Detect which cell encompasses the target text, then output its [X, Y] center coordinate. 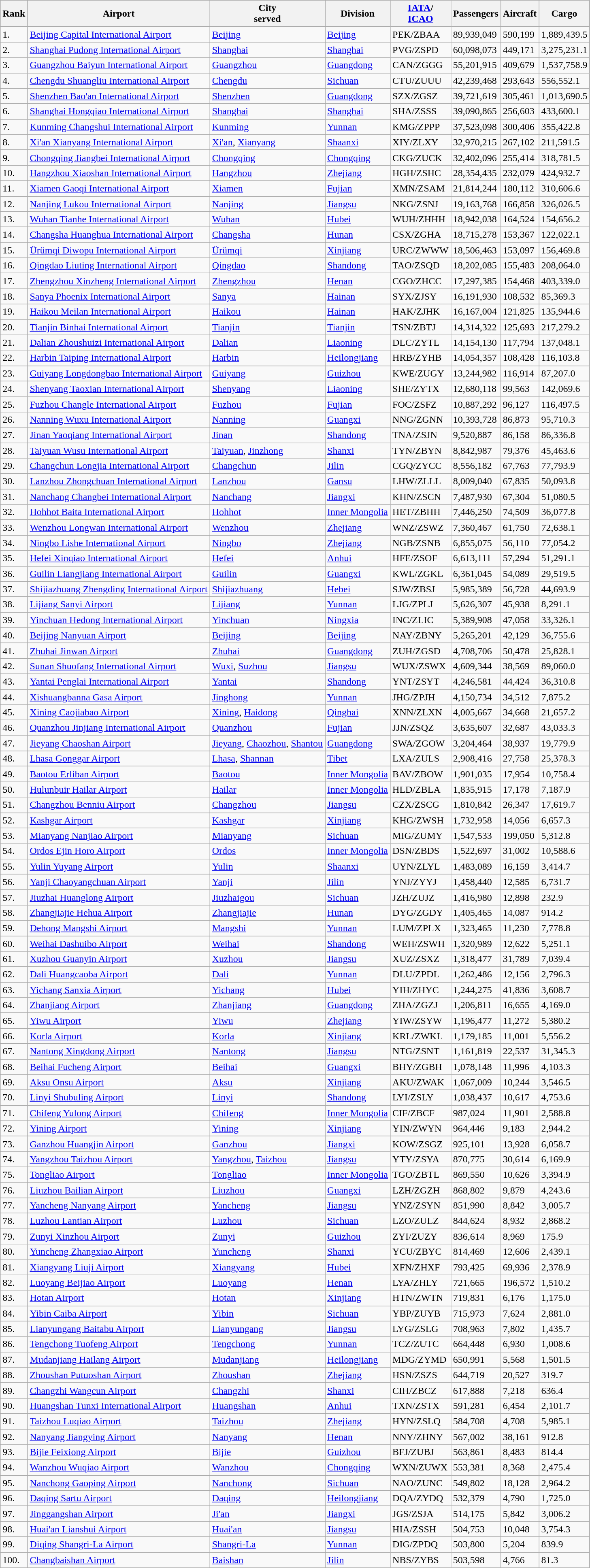
964,446 [475, 1128]
590,199 [520, 34]
644,719 [475, 1375]
38. [14, 604]
YNJ/ZYYJ [421, 882]
5,251.1 [564, 944]
116,103.8 [564, 358]
1,416,980 [475, 897]
YCU/ZBYC [421, 1252]
Chengdu [267, 81]
Zhanjiang [267, 1005]
93. [14, 1452]
6,176 [520, 1298]
UYN/ZLYL [421, 866]
10,393,728 [475, 419]
121,825 [520, 312]
Dalian Zhoushuizi International Airport [119, 343]
Wuhan Tianhe International Airport [119, 219]
Chifeng [267, 1113]
1,889,439.5 [564, 34]
Quanzhou [267, 728]
5,265,201 [475, 635]
Lianyungang [267, 1329]
Hefei Xinqiao International Airport [119, 558]
24. [14, 389]
Changsha Huanghua International Airport [119, 235]
9,520,887 [475, 435]
3,546.5 [564, 1082]
Kashgar Airport [119, 820]
Kunming [267, 127]
57,294 [520, 558]
180,112 [520, 188]
96. [14, 1498]
2,881.0 [564, 1313]
YIH/ZHYC [421, 990]
SHA/ZSSS [421, 111]
Shijiazhuang Zhengding International Airport [119, 589]
32,687 [520, 728]
12,898 [520, 897]
34,668 [520, 713]
88. [14, 1375]
7,487,930 [475, 497]
Hefei [267, 558]
42,239,468 [475, 81]
90. [14, 1406]
2,378.9 [564, 1267]
Jinan Yaoqiang International Airport [119, 435]
Shenyang Taoxian International Airport [119, 389]
HFE/ZSOF [421, 558]
ZYI/ZUZY [421, 1236]
116,497.5 [564, 404]
108,428 [520, 358]
Yangzhou, Taizhou [267, 1159]
18,506,463 [475, 250]
1,901,035 [475, 774]
10,048 [520, 1529]
6,731.7 [564, 882]
NNG/ZGNN [421, 419]
18,128 [520, 1483]
Ningbo Lishe International Airport [119, 543]
16,167,004 [475, 312]
67,835 [520, 481]
37. [14, 589]
DIG/ZPDQ [421, 1545]
Lijiang [267, 604]
2,964.2 [564, 1483]
40. [14, 635]
20. [14, 327]
503,598 [475, 1560]
19. [14, 312]
6,930 [520, 1344]
319.7 [564, 1375]
Sanya [267, 296]
Beihai Fucheng Airport [119, 1067]
Baishan [267, 1560]
30. [14, 481]
870,775 [475, 1159]
8,556,182 [475, 466]
839.9 [564, 1545]
Yibin Caiba Airport [119, 1313]
Zhangjiajie Hehua Airport [119, 913]
Guilin Liangjiang International Airport [119, 574]
Ganzhou [267, 1144]
44. [14, 697]
Hulunbuir Hailar Airport [119, 789]
ZHA/ZGZJ [421, 1005]
Beihai [267, 1067]
Taizhou [267, 1421]
NBS/ZYBS [421, 1560]
2,944.2 [564, 1128]
155,483 [520, 266]
Lanzhou [267, 481]
67. [14, 1051]
Xuzhou Guanyin Airport [119, 959]
Changzhou Benniu Airport [119, 805]
18,942,038 [475, 219]
10,588.6 [564, 851]
Yibin [267, 1313]
Nantong Xingdong Airport [119, 1051]
Ordos Ejin Horo Airport [119, 851]
793,425 [475, 1267]
7,039.4 [564, 959]
Ningxia [358, 620]
14,054,357 [475, 358]
66. [14, 1036]
45,463.6 [564, 451]
75. [14, 1174]
JJN/ZSQZ [421, 728]
256,603 [520, 111]
FOC/ZSFZ [421, 404]
664,448 [475, 1344]
Xining Caojiabao Airport [119, 713]
Wuxi, Suzhou [267, 666]
Ürümqi [267, 250]
26. [14, 419]
Changzhou [267, 805]
Mianyang [267, 836]
29,519.5 [564, 574]
5,204 [520, 1545]
25. [14, 404]
310,606.6 [564, 188]
XNN/ZLXN [421, 713]
9,183 [520, 1128]
Lijiang Sanyi Airport [119, 604]
2,475.4 [564, 1468]
Weihai Dashuibo Airport [119, 944]
43. [14, 681]
Yulin [267, 866]
14,154,130 [475, 343]
5,568 [520, 1360]
7,624 [520, 1313]
1,435.7 [564, 1329]
Taiyuan Wusu International Airport [119, 451]
814,469 [475, 1252]
SHE/ZYTX [421, 389]
Diqing Shangri-La Airport [119, 1545]
60,098,073 [475, 50]
KRL/ZWKL [421, 1036]
100. [14, 1560]
60. [14, 944]
17,297,385 [475, 281]
80. [14, 1252]
Huangshan [267, 1406]
DLC/ZYTL [421, 343]
Yanji [267, 882]
7,778.8 [564, 928]
Bijie [267, 1452]
Chengdu Shuangliu International Airport [119, 81]
Zhuhai Jinwan Airport [119, 651]
17,954 [520, 774]
Jinggangshan Airport [119, 1514]
AKU/ZWAK [421, 1082]
10,244 [520, 1082]
Sunan Shuofang International Airport [119, 666]
Huai'an [267, 1529]
54,089 [520, 574]
11,001 [520, 1036]
14. [14, 235]
Tibet [358, 759]
Gansu [358, 481]
987,024 [475, 1113]
89. [14, 1390]
32. [14, 512]
YNT/ZSYT [421, 681]
Taiyuan, Jinzhong [267, 451]
13,244,982 [475, 373]
CGQ/ZYCC [421, 466]
514,175 [475, 1514]
Kunming Changshui International Airport [119, 127]
22. [14, 358]
18. [14, 296]
65. [14, 1021]
Nanning [267, 419]
87. [14, 1360]
Zhengzhou Xinzheng International Airport [119, 281]
Korla [267, 1036]
Sanya Phoenix International Airport [119, 296]
Guiyang [267, 373]
Changchun Longjia International Airport [119, 466]
INC/ZLIC [421, 620]
PEK/ZBAA [421, 34]
LHW/ZLLL [421, 481]
Hailar [267, 789]
KMG/ZPPP [421, 127]
Yining [267, 1128]
Aksu [267, 1082]
47. [14, 743]
SZX/ZGSZ [421, 96]
Nanyang [267, 1437]
584,708 [475, 1421]
Tengchong [267, 1344]
Liuzhou [267, 1190]
53. [14, 836]
217,279.2 [564, 327]
912.8 [564, 1437]
Shangri-La [267, 1545]
3,204,464 [475, 743]
LYG/ZSLG [421, 1329]
12,585 [520, 882]
1,078,148 [475, 1067]
8,291.1 [564, 604]
1,318,477 [475, 959]
1,196,477 [475, 1021]
XMN/ZSAM [421, 188]
JZH/ZUJZ [421, 897]
Luzhou Lantian Airport [119, 1221]
54. [14, 851]
38,569 [520, 666]
Lhasa, Shannan [267, 759]
20,527 [520, 1375]
85. [14, 1329]
10,617 [520, 1098]
46. [14, 728]
Korla Airport [119, 1036]
Fuzhou [267, 404]
PVG/ZSPD [421, 50]
Mianyang Nanjiao Airport [119, 836]
44,693.9 [564, 589]
WEH/ZSWH [421, 944]
Harbin [267, 358]
99. [14, 1545]
CGO/ZHCC [421, 281]
50,478 [520, 651]
Hohhot Baita International Airport [119, 512]
636.4 [564, 1390]
Huai'an Lianshui Airport [119, 1529]
Ji'an [267, 1514]
86,873 [520, 419]
50,093.8 [564, 481]
76. [14, 1190]
55,201,915 [475, 65]
77,054.2 [564, 543]
30,614 [520, 1159]
86. [14, 1344]
Tongliao [267, 1174]
Lanzhou Zhongchuan International Airport [119, 481]
21. [14, 343]
6,454 [520, 1406]
567,002 [475, 1437]
HSN/ZSZS [421, 1375]
9. [14, 157]
5,380.2 [564, 1021]
Xishuangbanna Gasa Airport [119, 697]
SWA/ZGOW [421, 743]
97. [14, 1514]
Jinghong [267, 697]
Yiwu Airport [119, 1021]
42. [14, 666]
424,932.7 [564, 173]
72. [14, 1128]
33. [14, 528]
449,171 [520, 50]
JGS/ZSJA [421, 1514]
Daqing [267, 1498]
7. [14, 127]
5,985,389 [475, 589]
NAO/ZUNC [421, 1483]
45,938 [520, 604]
650,991 [475, 1360]
Nanchang Changbei International Airport [119, 497]
Hebei [358, 589]
1,835,915 [475, 789]
YIW/ZSYW [421, 1021]
Yuncheng Zhangxiao Airport [119, 1252]
409,679 [520, 65]
HAK/ZJHK [421, 312]
403,339.0 [564, 281]
504,753 [475, 1529]
Daqing Sartu Airport [119, 1498]
56. [14, 882]
39,090,865 [475, 111]
Jieyang, Chaozhou, Shantou [267, 743]
1,175.0 [564, 1298]
WUH/ZHHH [421, 219]
Shenzhen Bao'an International Airport [119, 96]
13,928 [520, 1144]
BHY/ZGBH [421, 1067]
84. [14, 1313]
CZX/ZSCG [421, 805]
5,985.1 [564, 1421]
Guangzhou Baiyun International Airport [119, 65]
51,080.5 [564, 497]
433,600.1 [564, 111]
4. [14, 81]
355,422.8 [564, 127]
Luoyang Beijiao Airport [119, 1283]
7,360,467 [475, 528]
LZH/ZGZH [421, 1190]
HIA/ZSSH [421, 1529]
5,389,908 [475, 620]
DLU/ZPDL [421, 974]
TGO/ZBTL [421, 1174]
Jiuzhai Huanglong Airport [119, 897]
Taizhou Luqiao Airport [119, 1421]
LYA/ZHLY [421, 1283]
Jieyang Chaoshan Airport [119, 743]
YBP/ZUYB [421, 1313]
8,009,040 [475, 481]
Tengchong Tuofeng Airport [119, 1344]
4,246,581 [475, 681]
51,291.1 [564, 558]
Wanzhou Wuqiao Airport [119, 1468]
23. [14, 373]
29. [14, 466]
50. [14, 789]
CIH/ZBCZ [421, 1390]
2,101.7 [564, 1406]
HLD/ZBLA [421, 789]
Xiangyang Liuji Airport [119, 1267]
7,875.2 [564, 697]
9,879 [520, 1190]
71. [14, 1113]
DQA/ZYDQ [421, 1498]
TAO/ZSQD [421, 266]
Division [358, 14]
326,026.5 [564, 204]
211,591.5 [564, 142]
Yichang [267, 990]
6,058.7 [564, 1144]
KHG/ZWSH [421, 820]
8,483 [520, 1452]
Hotan Airport [119, 1298]
11,996 [520, 1067]
Chifeng Yulong Airport [119, 1113]
31,002 [520, 851]
Dalian [267, 343]
1,483,089 [475, 866]
Ürümqi Diwopu International Airport [119, 250]
1. [14, 34]
ZUH/ZGSD [421, 651]
4,103.3 [564, 1067]
1,510.2 [564, 1283]
NAY/ZBNY [421, 635]
Yantai [267, 681]
12,156 [520, 974]
Dali Huangcaoba Airport [119, 974]
95. [14, 1483]
Haikou Meilan International Airport [119, 312]
Zunyi Xinzhou Airport [119, 1236]
6. [14, 111]
87,207.0 [564, 373]
Nanchong [267, 1483]
Huangshan Tunxi International Airport [119, 1406]
25,378.3 [564, 759]
Luzhou [267, 1221]
18,715,278 [475, 235]
Linyi [267, 1098]
CIF/ZBCF [421, 1113]
3,394.9 [564, 1174]
305,461 [520, 96]
Mangshi [267, 928]
NTG/ZSNT [421, 1051]
232,079 [520, 173]
135,944.6 [564, 312]
5,556.2 [564, 1036]
38,161 [520, 1437]
Guilin [267, 574]
8,969 [520, 1236]
11,272 [520, 1021]
1,038,437 [475, 1098]
Wenzhou [267, 528]
869,550 [475, 1174]
19,163,768 [475, 204]
Bijie Feixiong Airport [119, 1452]
86,336.8 [564, 435]
62. [14, 974]
1,547,533 [475, 836]
21,657.2 [564, 713]
153,097 [520, 250]
Zhuhai [267, 651]
715,973 [475, 1313]
HTN/ZWTN [421, 1298]
Xuzhou [267, 959]
8. [14, 142]
914.2 [564, 913]
LYI/ZSLY [421, 1098]
16. [14, 266]
Mudanjiang [267, 1360]
28,354,435 [475, 173]
Nanchong Gaoping Airport [119, 1483]
4,708 [520, 1421]
55. [14, 866]
10,626 [520, 1174]
36,755.6 [564, 635]
7,446,250 [475, 512]
556,552.1 [564, 81]
TXN/ZSTX [421, 1406]
156,469.8 [564, 250]
Shanghai Pudong International Airport [119, 50]
4,790 [520, 1498]
CAN/ZGGG [421, 65]
2,908,416 [475, 759]
Changzhi [267, 1390]
79,376 [520, 451]
69,936 [520, 1267]
19,779.9 [564, 743]
Yiwu [267, 1021]
13. [14, 219]
KOW/ZSGZ [421, 1144]
Zunyi [267, 1236]
38,937 [520, 743]
1,501.5 [564, 1360]
591,281 [475, 1406]
Ordos [267, 851]
208,064.0 [564, 266]
Wuhan [267, 219]
63. [14, 990]
14,314,322 [475, 327]
4,766 [520, 1560]
58. [14, 913]
6,361,045 [475, 574]
721,665 [475, 1283]
Shanghai Hongqiao International Airport [119, 111]
YIN/ZWYN [421, 1128]
IATA/ICAO [421, 14]
37,523,098 [475, 127]
39. [14, 620]
83. [14, 1298]
15. [14, 250]
Yangzhou Taizhou Airport [119, 1159]
617,888 [475, 1390]
Yinchuan Hedong International Airport [119, 620]
137,048.1 [564, 343]
DSN/ZBDS [421, 851]
XUZ/ZSXZ [421, 959]
JHG/ZPJH [421, 697]
5,626,307 [475, 604]
8,842,987 [475, 451]
BFJ/ZUBJ [421, 1452]
17. [14, 281]
94. [14, 1468]
99,563 [520, 389]
49. [14, 774]
6,657.3 [564, 820]
Yichang Sanxia Airport [119, 990]
34,512 [520, 697]
166,858 [520, 204]
Hotan [267, 1298]
28. [14, 451]
3,608.7 [564, 990]
92. [14, 1437]
6,169.9 [564, 1159]
11,901 [520, 1113]
Guangzhou [267, 65]
503,800 [475, 1545]
41,836 [520, 990]
SJW/ZBSJ [421, 589]
Jinan [267, 435]
Nanjing [267, 204]
72,638.1 [564, 528]
67,763 [520, 466]
Lianyungang Baitabu Airport [119, 1329]
CKG/ZUCK [421, 157]
868,802 [475, 1190]
3,754.3 [564, 1529]
52. [14, 820]
DYG/ZGDY [421, 913]
16,655 [520, 1005]
17,619.7 [564, 805]
Nanchang [267, 497]
74,509 [520, 512]
Shijiazhuang [267, 589]
CTU/ZUUU [421, 81]
36,310.8 [564, 681]
Dehong Mangshi Airport [119, 928]
293,643 [520, 81]
8,932 [520, 1221]
Airport [119, 14]
199,050 [520, 836]
Fuzhou Changle International Airport [119, 404]
154,656.2 [564, 219]
Changbaishan Airport [119, 1560]
WUX/ZSWX [421, 666]
27. [14, 435]
4,169.0 [564, 1005]
1,179,185 [475, 1036]
Xiamen Gaoqi International Airport [119, 188]
21,814,244 [475, 188]
YNZ/ZSYN [421, 1206]
TYN/ZBYN [421, 451]
33,326.1 [564, 620]
89,939,049 [475, 34]
Luoyang [267, 1283]
142,069.6 [564, 389]
10,758.4 [564, 774]
KWL/ZGKL [421, 574]
32,402,096 [475, 157]
563,861 [475, 1452]
Aircraft [520, 14]
Chongqing Jiangbei International Airport [119, 157]
27,758 [520, 759]
Weihai [267, 944]
Liuzhou Bailian Airport [119, 1190]
36,077.8 [564, 512]
XIY/ZLXY [421, 142]
Zhengzhou [267, 281]
79. [14, 1236]
5,312.8 [564, 836]
Linyi Shubuling Airport [119, 1098]
Kashgar [267, 820]
175.9 [564, 1236]
LXA/ZULS [421, 759]
96,127 [520, 404]
267,102 [520, 142]
NGB/ZSNB [421, 543]
Beijing Capital International Airport [119, 34]
Mudanjiang Hailang Airport [119, 1360]
81.3 [564, 1560]
Yancheng Nanyang Airport [119, 1206]
25,828.1 [564, 651]
814.4 [564, 1452]
3,005.7 [564, 1206]
56,728 [520, 589]
1,067,009 [475, 1082]
WXN/ZUWX [421, 1468]
4,150,734 [475, 697]
1,008.6 [564, 1344]
Haikou [267, 312]
TNA/ZSJN [421, 435]
Yanji Chaoyangchuan Airport [119, 882]
2,868.2 [564, 1221]
6,855,075 [475, 543]
85,369.3 [564, 296]
3,006.2 [564, 1514]
844,624 [475, 1221]
Tongliao Airport [119, 1174]
67,304 [520, 497]
1,161,819 [475, 1051]
164,524 [520, 219]
1,732,958 [475, 820]
708,963 [475, 1329]
Yining Airport [119, 1128]
98. [14, 1529]
108,532 [520, 296]
Wanzhou [267, 1468]
73. [14, 1144]
26,347 [520, 805]
Xi'an, Xianyang [267, 142]
14,056 [520, 820]
82. [14, 1283]
300,406 [520, 127]
3,414.7 [564, 866]
8,368 [520, 1468]
YTY/ZSYA [421, 1159]
22,537 [520, 1051]
TSN/ZBTJ [421, 327]
3,275,231.1 [564, 50]
Harbin Taiping International Airport [119, 358]
3,635,607 [475, 728]
Shenyang [267, 389]
12,606 [520, 1252]
KWE/ZUGY [421, 373]
TCZ/ZUTC [421, 1344]
CSX/ZGHA [421, 235]
WNZ/ZSWZ [421, 528]
6,613,111 [475, 558]
4,609,344 [475, 666]
549,802 [475, 1483]
851,990 [475, 1206]
35. [14, 558]
68. [14, 1067]
125,693 [520, 327]
Passengers [475, 14]
Qinghai [358, 713]
Nanyang Jiangying Airport [119, 1437]
196,572 [520, 1283]
11. [14, 188]
Changsha [267, 235]
77,793.9 [564, 466]
URC/ZWWW [421, 250]
78. [14, 1221]
Xi'an Xianyang International Airport [119, 142]
4,005,667 [475, 713]
2,439.1 [564, 1252]
154,468 [520, 281]
45. [14, 713]
4,708,706 [475, 651]
Qingdao Liuting International Airport [119, 266]
Baotou Erliban Airport [119, 774]
Zhangjiajie [267, 913]
Nanjing Lukou International Airport [119, 204]
1,013,690.5 [564, 96]
Qingdao [267, 266]
Yantai Penglai International Airport [119, 681]
61,750 [520, 528]
41. [14, 651]
10. [14, 173]
12. [14, 204]
12,622 [520, 944]
Nantong [267, 1051]
4,753.6 [564, 1098]
Zhanjiang Airport [119, 1005]
116,914 [520, 373]
59. [14, 928]
1,810,842 [475, 805]
HET/ZBHH [421, 512]
2. [14, 50]
255,414 [520, 157]
Changchun [267, 466]
43,033.3 [564, 728]
1,537,758.9 [564, 65]
553,381 [475, 1468]
86,158 [520, 435]
Quanzhou Jinjiang International Airport [119, 728]
69. [14, 1082]
LUM/ZPLX [421, 928]
Xiangyang [267, 1267]
NKG/ZSNJ [421, 204]
48. [14, 759]
Lhasa Gonggar Airport [119, 759]
77. [14, 1206]
2,588.8 [564, 1113]
Yulin Yuyang Airport [119, 866]
57. [14, 897]
NNY/ZHNY [421, 1437]
KHN/ZSCN [421, 497]
Beijing Nanyuan Airport [119, 635]
7,187.9 [564, 789]
Xining, Haidong [267, 713]
Rank [14, 14]
2,796.3 [564, 974]
12,680,118 [475, 389]
Tianjin Binhai International Airport [119, 327]
XFN/ZHXF [421, 1267]
Yancheng [267, 1206]
16,159 [520, 866]
122,022.1 [564, 235]
1,262,486 [475, 974]
95,710.3 [564, 419]
Cityserved [267, 14]
47,058 [520, 620]
11,230 [520, 928]
1,725.0 [564, 1498]
7,802 [520, 1329]
5,842 [520, 1514]
7,218 [520, 1390]
18,202,085 [475, 266]
89,060.0 [564, 666]
Xiamen [267, 188]
42,129 [520, 635]
81. [14, 1267]
Changzhi Wangcun Airport [119, 1390]
Dali [267, 974]
51. [14, 805]
318,781.5 [564, 157]
Yinchuan [267, 620]
61. [14, 959]
Ganzhou Huangjin Airport [119, 1144]
117,794 [520, 343]
HGH/ZSHC [421, 173]
1,206,811 [475, 1005]
Nanning Wuxu International Airport [119, 419]
5. [14, 96]
8,842 [520, 1206]
153,367 [520, 235]
532,379 [475, 1498]
56,110 [520, 543]
34. [14, 543]
4,243.6 [564, 1190]
1,522,697 [475, 851]
91. [14, 1421]
16,191,930 [475, 296]
LJG/ZPLJ [421, 604]
Zhoushan [267, 1375]
836,614 [475, 1236]
HYN/ZSLQ [421, 1421]
Ningbo [267, 543]
Baotou [267, 774]
Guiyang Longdongbao International Airport [119, 373]
Yuncheng [267, 1252]
31,789 [520, 959]
Zhoushan Putuoshan Airport [119, 1375]
1,244,275 [475, 990]
Aksu Onsu Airport [119, 1082]
36. [14, 574]
HRB/ZYHB [421, 358]
31,345.3 [564, 1051]
44,424 [520, 681]
Jiuzhaigou [267, 897]
Cargo [564, 14]
719,831 [475, 1298]
LZO/ZULZ [421, 1221]
70. [14, 1098]
1,405,465 [475, 913]
14,087 [520, 913]
74. [14, 1159]
17,178 [520, 789]
BAV/ZBOW [421, 774]
39,721,619 [475, 96]
Shenzhen [267, 96]
3. [14, 65]
10,887,292 [475, 404]
1,458,440 [475, 882]
32,970,215 [475, 142]
Hangzhou Xiaoshan International Airport [119, 173]
31. [14, 497]
925,101 [475, 1144]
1,320,989 [475, 944]
64. [14, 1005]
MIG/ZUMY [421, 836]
232.9 [564, 897]
1,323,465 [475, 928]
Hohhot [267, 512]
Hangzhou [267, 173]
Wenzhou Longwan International Airport [119, 528]
MDG/ZYMD [421, 1360]
SYX/ZJSY [421, 296]
